Provide the [x, y] coordinate of the cell's center where the given text is located.  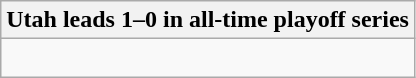
Utah leads 1–0 in all-time playoff series [208, 20]
